From the cell containing the given text, extract its center point as (x, y) coordinate. 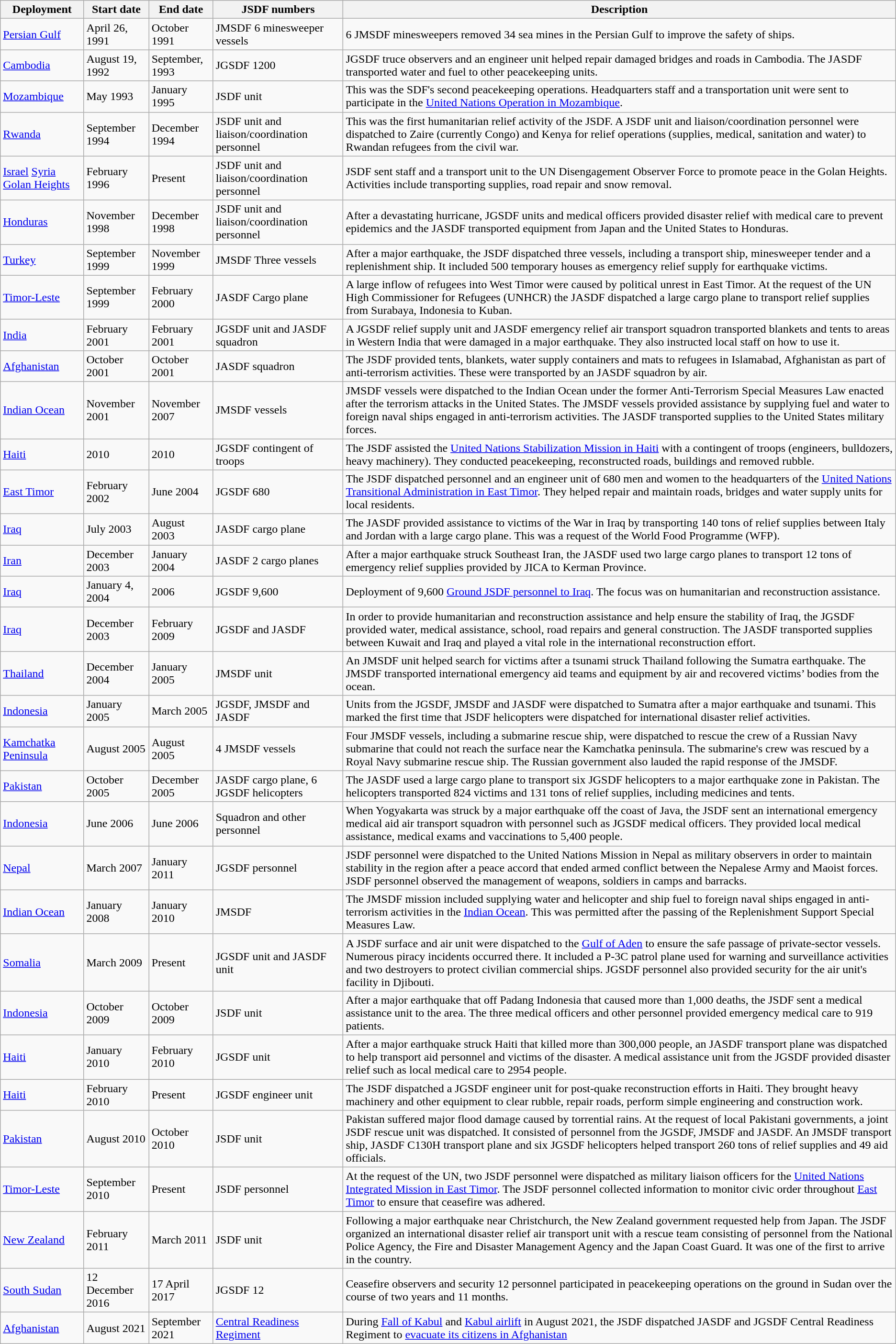
JMSDF (278, 912)
November 1998 (116, 222)
JMSDF unit (278, 673)
July 2003 (116, 529)
September 2010 (116, 1189)
Start date (116, 10)
August 2021 (116, 1328)
January 2004 (181, 561)
August 2003 (181, 529)
JGSDF personnel (278, 868)
March 2011 (181, 1240)
January 2008 (116, 912)
December 1994 (181, 134)
Thailand (42, 673)
November 2001 (116, 410)
Iran (42, 561)
January 1995 (181, 97)
JGSDF and JASDF (278, 629)
Squadron and other personnel (278, 824)
JSDF personnel (278, 1189)
October 1991 (181, 34)
Nepal (42, 868)
November 2007 (181, 410)
JASDF cargo plane, 6 JGSDF helicopters (278, 786)
End date (181, 10)
November 1999 (181, 259)
September, 1993 (181, 65)
Persian Gulf (42, 34)
JASDF Cargo plane (278, 297)
March 2009 (116, 962)
JMSDF Three vessels (278, 259)
Central Readiness Regiment (278, 1328)
Description (619, 10)
December 2005 (181, 786)
February 2000 (181, 297)
December 2004 (116, 673)
India (42, 335)
September 1994 (116, 134)
JMSDF 6 minesweeper vessels (278, 34)
August 2010 (116, 1139)
Rwanda (42, 134)
JGSDF 12 (278, 1290)
JASDF squadron (278, 366)
JGSDF unit (278, 1057)
January 2011 (181, 868)
New Zealand (42, 1240)
Turkey (42, 259)
JSDF numbers (278, 10)
February 2011 (116, 1240)
September 2021 (181, 1328)
Somalia (42, 962)
October 2010 (181, 1139)
June 2004 (181, 492)
4 JMSDF vessels (278, 749)
April 26, 1991 (116, 34)
February 2009 (181, 629)
January 4, 2004 (116, 592)
Kamchatka Peninsula (42, 749)
Honduras (42, 222)
March 2007 (116, 868)
May 1993 (116, 97)
March 2005 (181, 711)
October 2005 (116, 786)
JGSDF contingent of troops (278, 454)
2006 (181, 592)
East Timor (42, 492)
South Sudan (42, 1290)
17 April 2017 (181, 1290)
JMSDF vessels (278, 410)
JASDF 2 cargo planes (278, 561)
6 JMSDF minesweepers removed 34 sea mines in the Persian Gulf to improve the safety of ships. (619, 34)
August 19, 1992 (116, 65)
Deployment of 9,600 Ground JSDF personnel to Iraq. The focus was on humanitarian and reconstruction assistance. (619, 592)
Israel Syria Golan Heights (42, 178)
February 1996 (116, 178)
JGSDF 680 (278, 492)
JGSDF, JMSDF and JASDF (278, 711)
Mozambique (42, 97)
12 December 2016 (116, 1290)
JGSDF engineer unit (278, 1094)
December 1998 (181, 222)
JASDF cargo plane (278, 529)
JGSDF 1200 (278, 65)
JGSDF unit and JASDF unit (278, 962)
Cambodia (42, 65)
JGSDF unit and JASDF squadron (278, 335)
JGSDF 9,600 (278, 592)
Deployment (42, 10)
February 2002 (116, 492)
